Provide the (X, Y) coordinate of the cell's center where the given text is located.  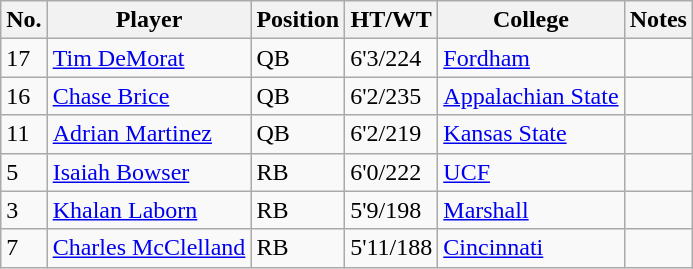
Adrian Martinez (149, 134)
Player (149, 20)
6'3/224 (392, 58)
Chase Brice (149, 96)
College (531, 20)
6'0/222 (392, 172)
Tim DeMorat (149, 58)
Charles McClelland (149, 248)
3 (24, 210)
7 (24, 248)
17 (24, 58)
Appalachian State (531, 96)
5 (24, 172)
Fordham (531, 58)
Kansas State (531, 134)
Isaiah Bowser (149, 172)
Notes (658, 20)
Cincinnati (531, 248)
5'11/188 (392, 248)
UCF (531, 172)
11 (24, 134)
Khalan Laborn (149, 210)
HT/WT (392, 20)
16 (24, 96)
6'2/219 (392, 134)
Position (298, 20)
No. (24, 20)
6'2/235 (392, 96)
Marshall (531, 210)
5'9/198 (392, 210)
